Output the (X, Y) coordinate of the center of the cell containing the given text.  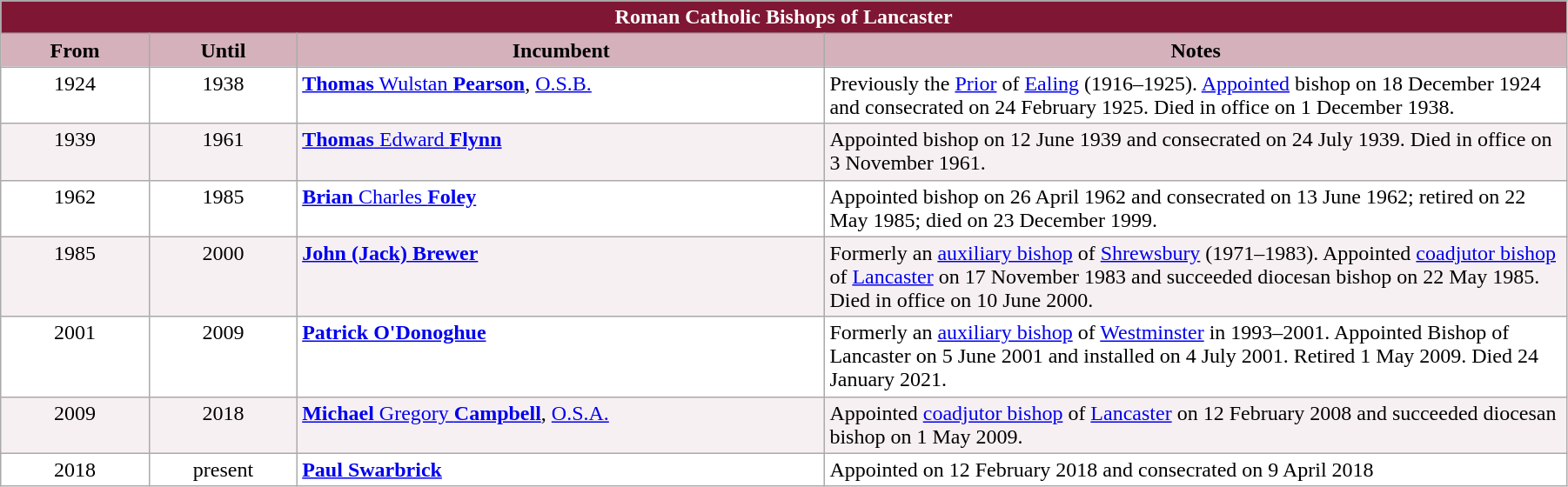
Notes (1196, 50)
Appointed bishop on 26 April 1962 and consecrated on 13 June 1962; retired on 22 May 1985; died on 23 December 1999. (1196, 209)
1939 (75, 151)
Appointed bishop on 12 June 1939 and consecrated on 24 July 1939. Died in office on 3 November 1961. (1196, 151)
Patrick O'Donoghue (561, 357)
Until (223, 50)
1938 (223, 96)
2001 (75, 357)
1924 (75, 96)
Thomas Edward Flynn (561, 151)
Roman Catholic Bishops of Lancaster (784, 17)
Paul Swarbrick (561, 470)
From (75, 50)
Appointed on 12 February 2018 and consecrated on 9 April 2018 (1196, 470)
Appointed coadjutor bishop of Lancaster on 12 February 2008 and succeeded diocesan bishop on 1 May 2009. (1196, 424)
Incumbent (561, 50)
Michael Gregory Campbell, O.S.A. (561, 424)
2000 (223, 277)
present (223, 470)
1962 (75, 209)
1961 (223, 151)
Brian Charles Foley (561, 209)
Thomas Wulstan Pearson, O.S.B. (561, 96)
John (Jack) Brewer (561, 277)
